Find where the given text appears and provide that cell's center as (X, Y) coordinate. 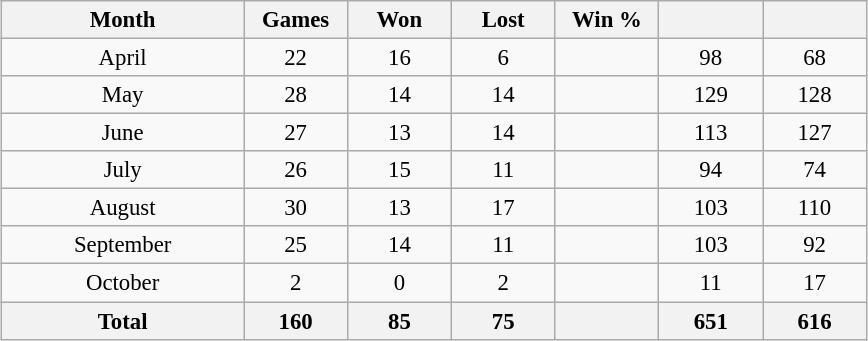
16 (399, 57)
92 (815, 245)
27 (296, 133)
6 (503, 57)
Games (296, 20)
113 (711, 133)
15 (399, 170)
85 (399, 321)
651 (711, 321)
Lost (503, 20)
Total (123, 321)
October (123, 283)
Win % (607, 20)
September (123, 245)
616 (815, 321)
May (123, 95)
July (123, 170)
68 (815, 57)
28 (296, 95)
94 (711, 170)
April (123, 57)
30 (296, 208)
129 (711, 95)
75 (503, 321)
160 (296, 321)
25 (296, 245)
0 (399, 283)
127 (815, 133)
128 (815, 95)
Won (399, 20)
June (123, 133)
Month (123, 20)
August (123, 208)
22 (296, 57)
26 (296, 170)
98 (711, 57)
110 (815, 208)
74 (815, 170)
